Determine the [X, Y] coordinate at the center of the cell enclosing the given text.  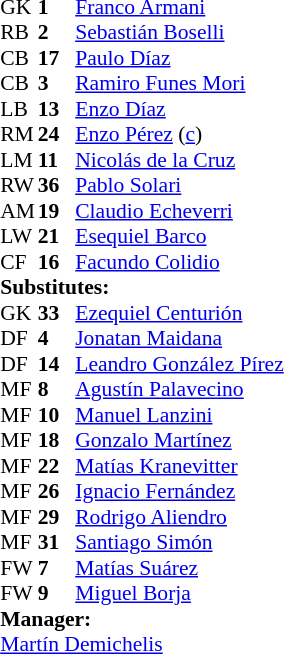
4 [57, 339]
Miguel Borja [180, 593]
3 [57, 83]
Manager: [142, 619]
29 [57, 517]
LB [19, 109]
Matías Suárez [180, 568]
RM [19, 135]
Jonatan Maidana [180, 339]
Substitutes: [142, 287]
31 [57, 543]
9 [57, 593]
13 [57, 109]
17 [57, 58]
18 [57, 441]
Rodrigo Aliendro [180, 517]
CF [19, 262]
11 [57, 160]
Leandro González Pírez [180, 364]
Manuel Lanzini [180, 415]
24 [57, 135]
21 [57, 237]
Enzo Díaz [180, 109]
RB [19, 33]
LW [19, 237]
LM [19, 160]
Ramiro Funes Mori [180, 83]
33 [57, 313]
19 [57, 211]
Sebastián Boselli [180, 33]
Facundo Colidio [180, 262]
Nicolás de la Cruz [180, 160]
Pablo Solari [180, 185]
22 [57, 466]
Agustín Palavecino [180, 389]
Enzo Pérez (c) [180, 135]
Santiago Simón [180, 543]
Gonzalo Martínez [180, 441]
Paulo Díaz [180, 58]
Ezequiel Centurión [180, 313]
Esequiel Barco [180, 237]
Ignacio Fernández [180, 491]
RW [19, 185]
AM [19, 211]
8 [57, 389]
14 [57, 364]
36 [57, 185]
GK [19, 313]
Matías Kranevitter [180, 466]
7 [57, 568]
16 [57, 262]
10 [57, 415]
2 [57, 33]
Claudio Echeverri [180, 211]
26 [57, 491]
